Scan for the cell matching the given text and deliver its (X, Y) coordinate at center. 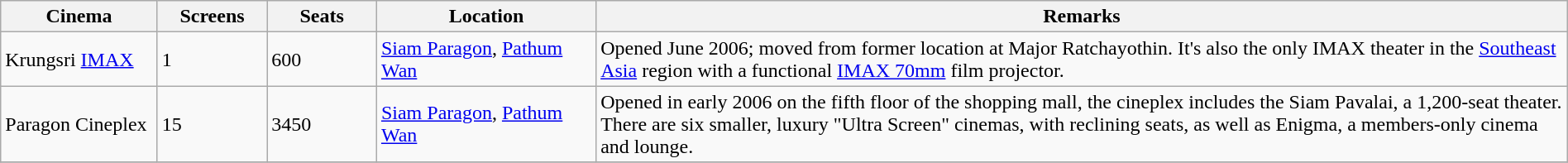
15 (212, 124)
Remarks (1082, 17)
Paragon Cineplex (79, 124)
Location (486, 17)
Cinema (79, 17)
600 (323, 60)
Krungsri IMAX (79, 60)
Screens (212, 17)
1 (212, 60)
3450 (323, 124)
Seats (323, 17)
